Locate the cell with the specified text and output its (x, y) center coordinate. 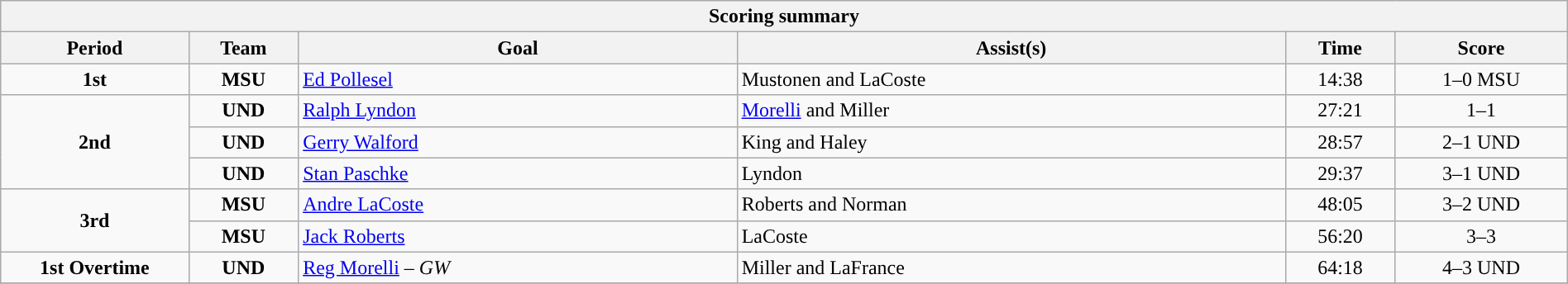
Stan Paschke (518, 173)
1–0 MSU (1481, 79)
LaCoste (1011, 236)
1st (94, 79)
Andre LaCoste (518, 205)
Assist(s) (1011, 48)
1st Overtime (94, 267)
Goal (518, 48)
29:37 (1340, 173)
1–1 (1481, 111)
Miller and LaFrance (1011, 267)
2nd (94, 142)
4–3 UND (1481, 267)
3–3 (1481, 236)
3–2 UND (1481, 205)
64:18 (1340, 267)
Team (243, 48)
King and Haley (1011, 142)
Score (1481, 48)
Ed Pollesel (518, 79)
Period (94, 48)
3rd (94, 220)
Mustonen and LaCoste (1011, 79)
Time (1340, 48)
Lyndon (1011, 173)
Ralph Lyndon (518, 111)
Reg Morelli – GW (518, 267)
2–1 UND (1481, 142)
28:57 (1340, 142)
56:20 (1340, 236)
48:05 (1340, 205)
3–1 UND (1481, 173)
14:38 (1340, 79)
27:21 (1340, 111)
Morelli and Miller (1011, 111)
Scoring summary (784, 17)
Roberts and Norman (1011, 205)
Gerry Walford (518, 142)
Jack Roberts (518, 236)
